For the text-containing cell, return its midpoint in (X, Y) coordinate format. 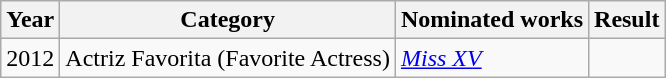
Result (627, 20)
Actriz Favorita (Favorite Actress) (228, 58)
Miss XV (492, 58)
Nominated works (492, 20)
2012 (30, 58)
Category (228, 20)
Year (30, 20)
